Output the (X, Y) coordinate of the center of the cell containing the given text.  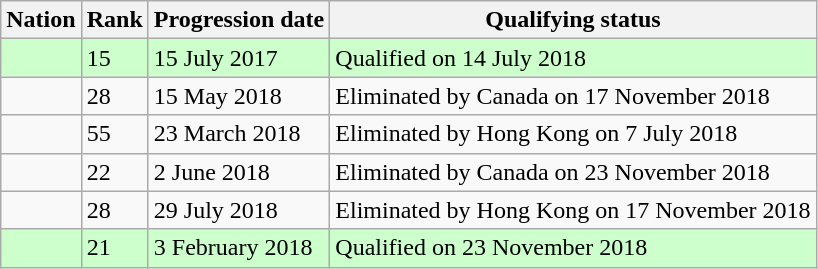
Qualified on 23 November 2018 (573, 248)
Eliminated by Canada on 17 November 2018 (573, 96)
Eliminated by Hong Kong on 17 November 2018 (573, 210)
15 May 2018 (239, 96)
Eliminated by Canada on 23 November 2018 (573, 172)
3 February 2018 (239, 248)
55 (114, 134)
Eliminated by Hong Kong on 7 July 2018 (573, 134)
Qualified on 14 July 2018 (573, 58)
Rank (114, 20)
15 July 2017 (239, 58)
21 (114, 248)
29 July 2018 (239, 210)
2 June 2018 (239, 172)
Nation (41, 20)
22 (114, 172)
15 (114, 58)
Qualifying status (573, 20)
23 March 2018 (239, 134)
Progression date (239, 20)
